Scan for the cell matching the given text and deliver its [x, y] coordinate at center. 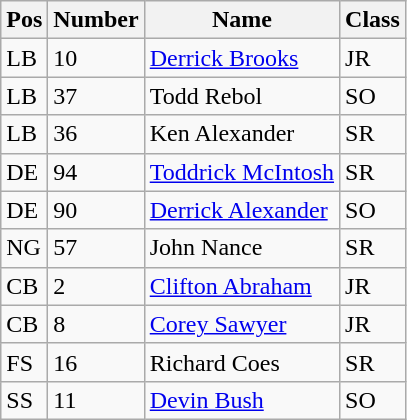
8 [96, 324]
Pos [24, 20]
Derrick Brooks [242, 58]
John Nance [242, 248]
11 [96, 400]
37 [96, 96]
90 [96, 210]
Derrick Alexander [242, 210]
Ken Alexander [242, 134]
94 [96, 172]
Toddrick McIntosh [242, 172]
16 [96, 362]
10 [96, 58]
Richard Coes [242, 362]
Name [242, 20]
36 [96, 134]
NG [24, 248]
Clifton Abraham [242, 286]
Number [96, 20]
FS [24, 362]
Todd Rebol [242, 96]
SS [24, 400]
2 [96, 286]
Corey Sawyer [242, 324]
Devin Bush [242, 400]
57 [96, 248]
Class [373, 20]
